Return the (X, Y) coordinate for the center point of the cell that contains the specified text.  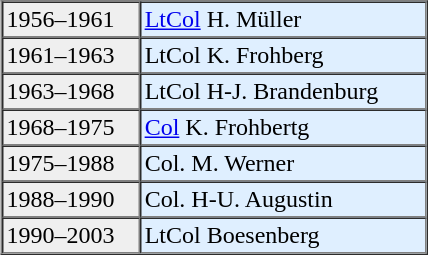
LtCol H. Müller (283, 20)
1961–1963 (71, 56)
1975–1988 (71, 164)
1956–1961 (71, 20)
LtCol Boesenberg (283, 236)
Col K. Frohbertg (283, 128)
Col. M. Werner (283, 164)
1963–1968 (71, 92)
LtCol H-J. Brandenburg (283, 92)
Col. H-U. Augustin (283, 200)
1968–1975 (71, 128)
1988–1990 (71, 200)
1990–2003 (71, 236)
LtCol K. Frohberg (283, 56)
